Find where the given text appears and provide that cell's center as (X, Y) coordinate. 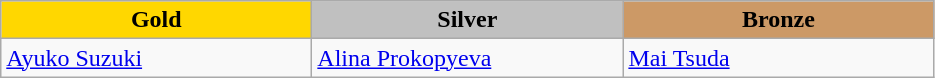
Gold (156, 20)
Mai Tsuda (778, 58)
Ayuko Suzuki (156, 58)
Silver (468, 20)
Alina Prokopyeva (468, 58)
Bronze (778, 20)
